Return the (x, y) coordinate for the center point of the cell that contains the specified text.  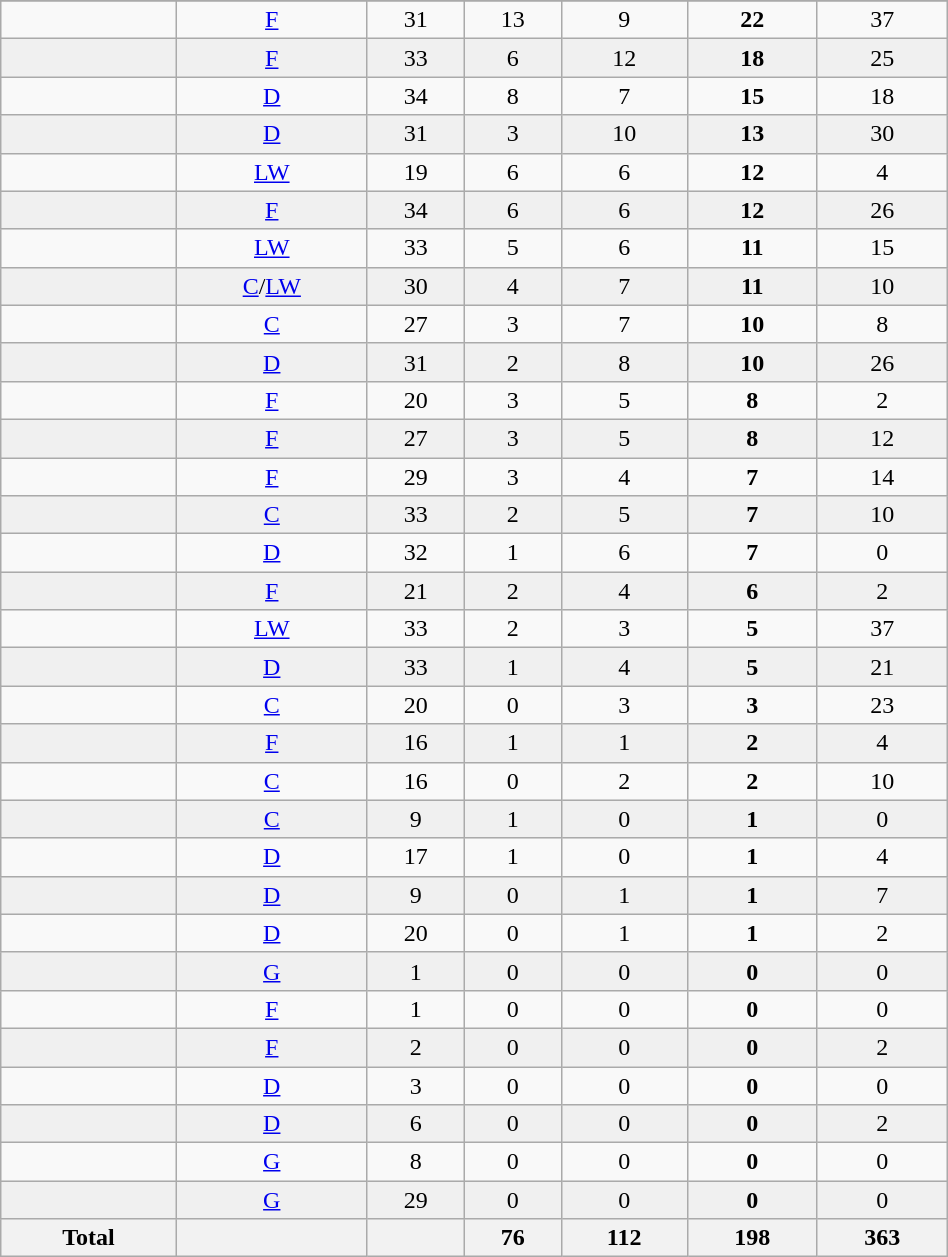
17 (416, 857)
C/LW (272, 286)
Total (88, 1238)
32 (416, 553)
363 (882, 1238)
76 (512, 1238)
22 (752, 20)
198 (752, 1238)
112 (624, 1238)
25 (882, 58)
19 (416, 172)
23 (882, 705)
14 (882, 477)
